For the text-containing cell, return its midpoint in (X, Y) coordinate format. 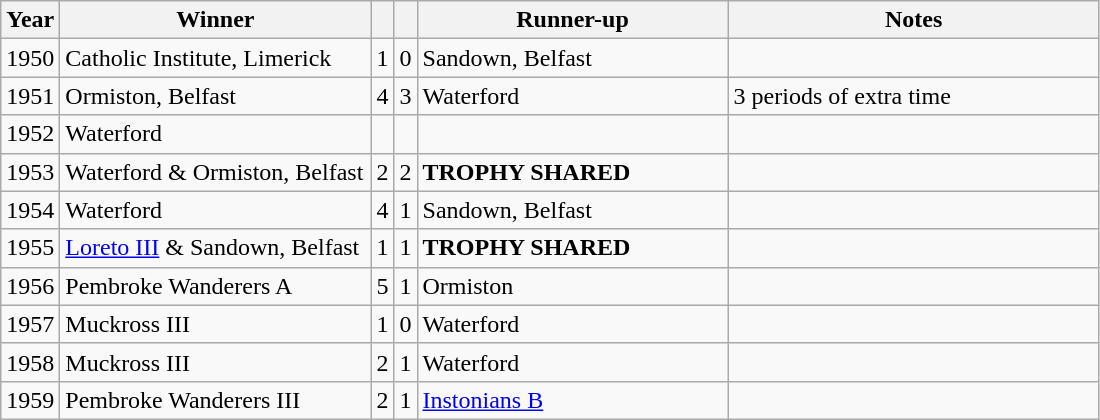
1956 (30, 286)
3 periods of extra time (914, 96)
Winner (216, 20)
1951 (30, 96)
5 (382, 286)
Catholic Institute, Limerick (216, 58)
1959 (30, 400)
Loreto III & Sandown, Belfast (216, 248)
Notes (914, 20)
Pembroke Wanderers III (216, 400)
1955 (30, 248)
Ormiston, Belfast (216, 96)
Year (30, 20)
3 (406, 96)
Instonians B (572, 400)
Waterford & Ormiston, Belfast (216, 172)
1954 (30, 210)
1952 (30, 134)
1953 (30, 172)
Ormiston (572, 286)
1950 (30, 58)
1958 (30, 362)
1957 (30, 324)
Runner-up (572, 20)
Pembroke Wanderers A (216, 286)
